Return the [x, y] coordinate for the center point of the cell that contains the specified text.  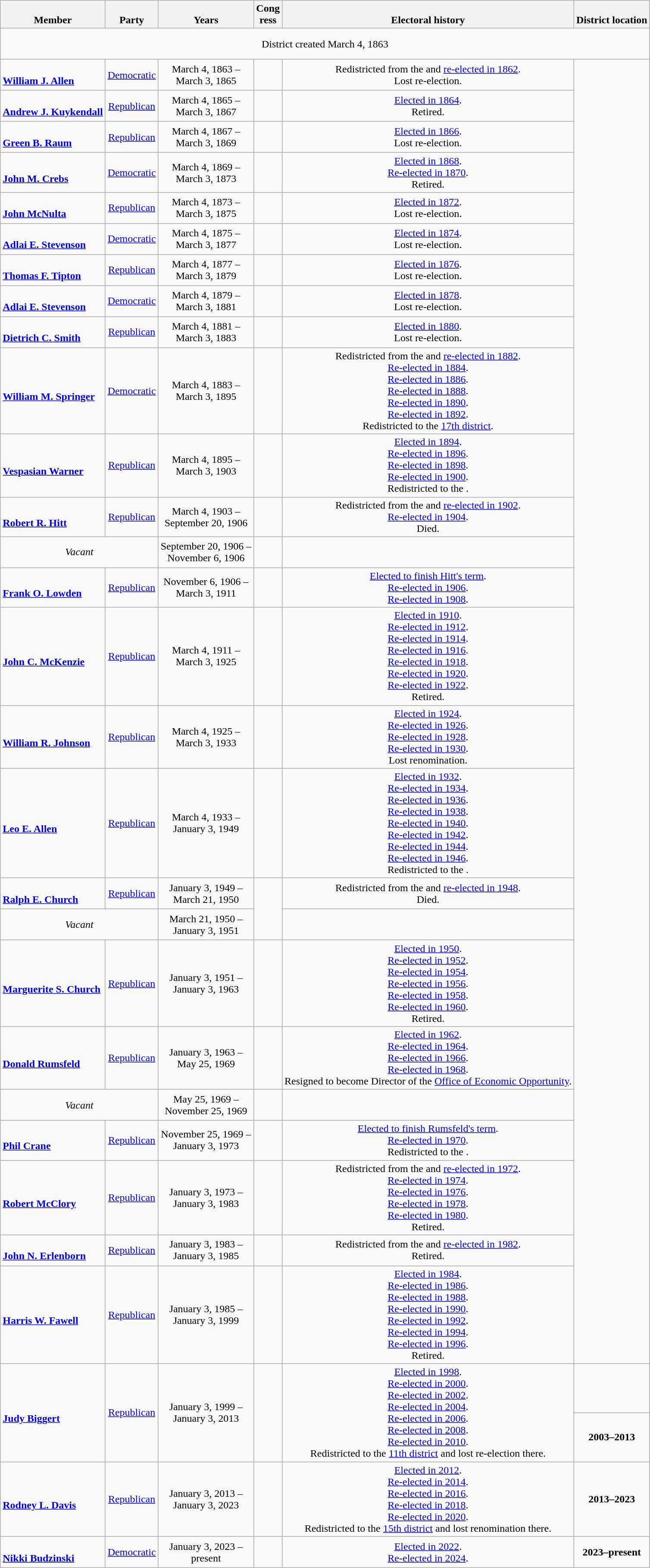
Andrew J. Kuykendall [53, 106]
Frank O. Lowden [53, 588]
January 3, 1949 –March 21, 1950 [206, 893]
Years [206, 15]
January 3, 1985 –January 3, 1999 [206, 1315]
January 3, 1963 –May 25, 1969 [206, 1058]
September 20, 1906 –November 6, 1906 [206, 552]
March 4, 1865 –March 3, 1867 [206, 106]
Rodney L. Davis [53, 1499]
Elected in 1910.Re-elected in 1912.Re-elected in 1914.Re-elected in 1916.Re-elected in 1918.Re-elected in 1920.Re-elected in 1922.Retired. [428, 657]
Donald Rumsfeld [53, 1058]
March 4, 1863 –March 3, 1865 [206, 75]
January 3, 1999 –January 3, 2013 [206, 1413]
March 4, 1903 –September 20, 1906 [206, 517]
March 4, 1873 –March 3, 1875 [206, 208]
Elected to finish Rumsfeld's term.Re-elected in 1970.Redistricted to the . [428, 1140]
Leo E. Allen [53, 823]
Electoral history [428, 15]
March 4, 1867 –March 3, 1869 [206, 137]
Elected in 1880.Lost re-election. [428, 332]
March 4, 1911 –March 3, 1925 [206, 657]
March 4, 1877 –March 3, 1879 [206, 270]
Elected in 1866.Lost re-election. [428, 137]
Redistricted from the and re-elected in 1948.Died. [428, 893]
March 4, 1925 –March 3, 1933 [206, 737]
March 4, 1875 –March 3, 1877 [206, 239]
Elected in 1924.Re-elected in 1926.Re-elected in 1928.Re-elected in 1930.Lost renomination. [428, 737]
January 3, 1951 –January 3, 1963 [206, 983]
January 3, 1973 –January 3, 1983 [206, 1197]
District created March 4, 1863 [325, 44]
Party [132, 15]
William J. Allen [53, 75]
Elected in 1878.Lost re-election. [428, 301]
March 21, 1950 –January 3, 1951 [206, 924]
Elected in 1864.Retired. [428, 106]
January 3, 2023 –present [206, 1552]
Elected in 1868.Re-elected in 1870.Retired. [428, 173]
John McNulta [53, 208]
Robert R. Hitt [53, 517]
Redistricted from the and re-elected in 1982.Retired. [428, 1251]
Marguerite S. Church [53, 983]
May 25, 1969 –November 25, 1969 [206, 1105]
John N. Erlenborn [53, 1251]
William M. Springer [53, 391]
March 4, 1933 –January 3, 1949 [206, 823]
Ralph E. Church [53, 893]
Harris W. Fawell [53, 1315]
Elected in 1872.Lost re-election. [428, 208]
March 4, 1879 –March 3, 1881 [206, 301]
Elected in 1950.Re-elected in 1952.Re-elected in 1954.Re-elected in 1956.Re-elected in 1958.Re-elected in 1960.Retired. [428, 983]
Redistricted from the and re-elected in 1862.Lost re-election. [428, 75]
January 3, 1983 –January 3, 1985 [206, 1251]
John M. Crebs [53, 173]
Elected in 1894.Re-elected in 1896.Re-elected in 1898.Re-elected in 1900.Redistricted to the . [428, 465]
Phil Crane [53, 1140]
Thomas F. Tipton [53, 270]
November 6, 1906 –March 3, 1911 [206, 588]
2013–2023 [612, 1499]
Dietrich C. Smith [53, 332]
Congress [268, 15]
March 4, 1895 –March 3, 1903 [206, 465]
Elected in 1874.Lost re-election. [428, 239]
Redistricted from the and re-elected in 1902.Re-elected in 1904.Died. [428, 517]
Elected in 1876.Lost re-election. [428, 270]
Redistricted from the and re-elected in 1972.Re-elected in 1974.Re-elected in 1976.Re-elected in 1978.Re-elected in 1980.Retired. [428, 1197]
Elected in 1962.Re-elected in 1964.Re-elected in 1966.Re-elected in 1968.Resigned to become Director of the Office of Economic Opportunity. [428, 1058]
Elected in 2022.Re-elected in 2024. [428, 1552]
Robert McClory [53, 1197]
2003–2013 [612, 1437]
Nikki Budzinski [53, 1552]
March 4, 1881 –March 3, 1883 [206, 332]
March 4, 1883 –March 3, 1895 [206, 391]
District location [612, 15]
John C. McKenzie [53, 657]
Elected to finish Hitt's term.Re-elected in 1906.Re-elected in 1908. [428, 588]
March 4, 1869 –March 3, 1873 [206, 173]
Judy Biggert [53, 1413]
Member [53, 15]
William R. Johnson [53, 737]
Green B. Raum [53, 137]
January 3, 2013 –January 3, 2023 [206, 1499]
Elected in 1984.Re-elected in 1986.Re-elected in 1988.Re-elected in 1990.Re-elected in 1992.Re-elected in 1994.Re-elected in 1996.Retired. [428, 1315]
Vespasian Warner [53, 465]
November 25, 1969 –January 3, 1973 [206, 1140]
2023–present [612, 1552]
